Locate the cell with the specified text and output its (x, y) center coordinate. 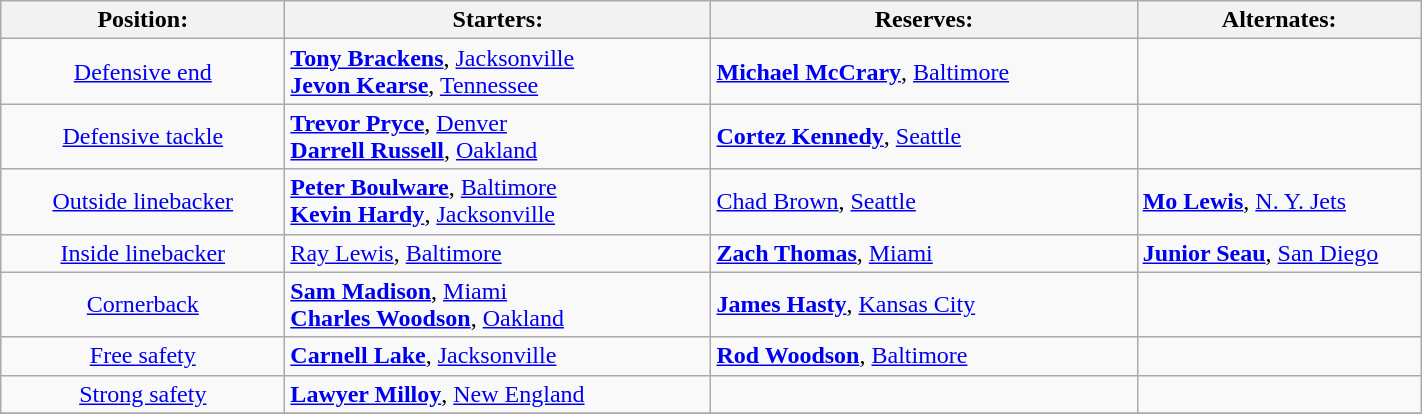
Tony Brackens, Jacksonville Jevon Kearse, Tennessee (498, 72)
Peter Boulware, Baltimore Kevin Hardy, Jacksonville (498, 202)
James Hasty, Kansas City (924, 304)
Chad Brown, Seattle (924, 202)
Trevor Pryce, Denver Darrell Russell, Oakland (498, 136)
Ray Lewis, Baltimore (498, 253)
Free safety (143, 356)
Alternates: (1279, 20)
Zach Thomas, Miami (924, 253)
Michael McCrary, Baltimore (924, 72)
Defensive end (143, 72)
Inside linebacker (143, 253)
Defensive tackle (143, 136)
Mo Lewis, N. Y. Jets (1279, 202)
Junior Seau, San Diego (1279, 253)
Starters: (498, 20)
Rod Woodson, Baltimore (924, 356)
Lawyer Milloy, New England (498, 394)
Carnell Lake, Jacksonville (498, 356)
Position: (143, 20)
Reserves: (924, 20)
Cortez Kennedy, Seattle (924, 136)
Strong safety (143, 394)
Outside linebacker (143, 202)
Sam Madison, Miami Charles Woodson, Oakland (498, 304)
Cornerback (143, 304)
